Return the (X, Y) coordinate for the center point of the cell that contains the specified text.  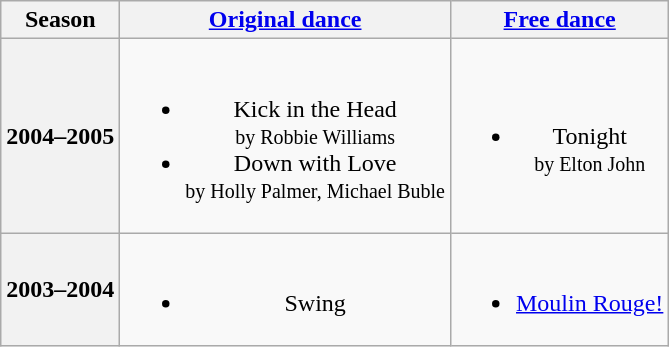
Tonight by Elton John (559, 136)
Moulin Rouge! (559, 290)
2004–2005 (60, 136)
Kick in the Head by Robbie Williams Down with Love by Holly Palmer, Michael Buble (286, 136)
Swing (286, 290)
2003–2004 (60, 290)
Original dance (286, 20)
Season (60, 20)
Free dance (559, 20)
